Extract the (X, Y) coordinate from the center of the cell holding the provided text.  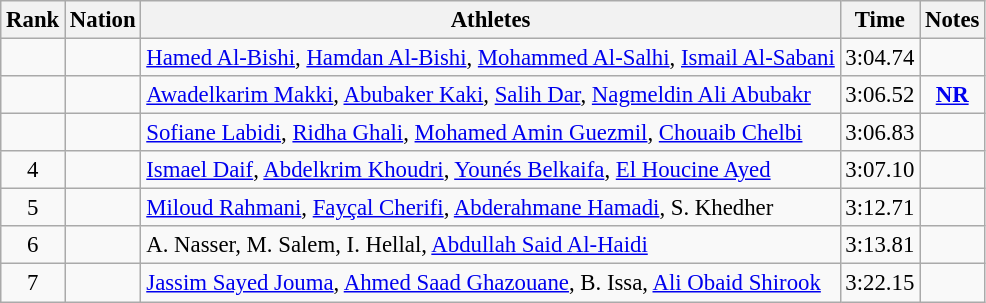
Ismael Daif, Abdelkrim Khoudri, Younés Belkaifa, El Houcine Ayed (490, 170)
5 (33, 208)
Hamed Al-Bishi, Hamdan Al-Bishi, Mohammed Al-Salhi, Ismail Al-Sabani (490, 58)
3:04.74 (880, 58)
3:12.71 (880, 208)
3:07.10 (880, 170)
3:06.83 (880, 133)
Nation (103, 20)
Athletes (490, 20)
NR (952, 95)
Rank (33, 20)
A. Nasser, M. Salem, I. Hellal, Abdullah Said Al-Haidi (490, 245)
3:13.81 (880, 245)
Awadelkarim Makki, Abubaker Kaki, Salih Dar, Nagmeldin Ali Abubakr (490, 95)
7 (33, 283)
Sofiane Labidi, Ridha Ghali, Mohamed Amin Guezmil, Chouaib Chelbi (490, 133)
4 (33, 170)
3:22.15 (880, 283)
3:06.52 (880, 95)
Time (880, 20)
Notes (952, 20)
Miloud Rahmani, Fayçal Cherifi, Abderahmane Hamadi, S. Khedher (490, 208)
Jassim Sayed Jouma, Ahmed Saad Ghazouane, B. Issa, Ali Obaid Shirook (490, 283)
6 (33, 245)
